Determine the (X, Y) coordinate at the center of the cell enclosing the given text.  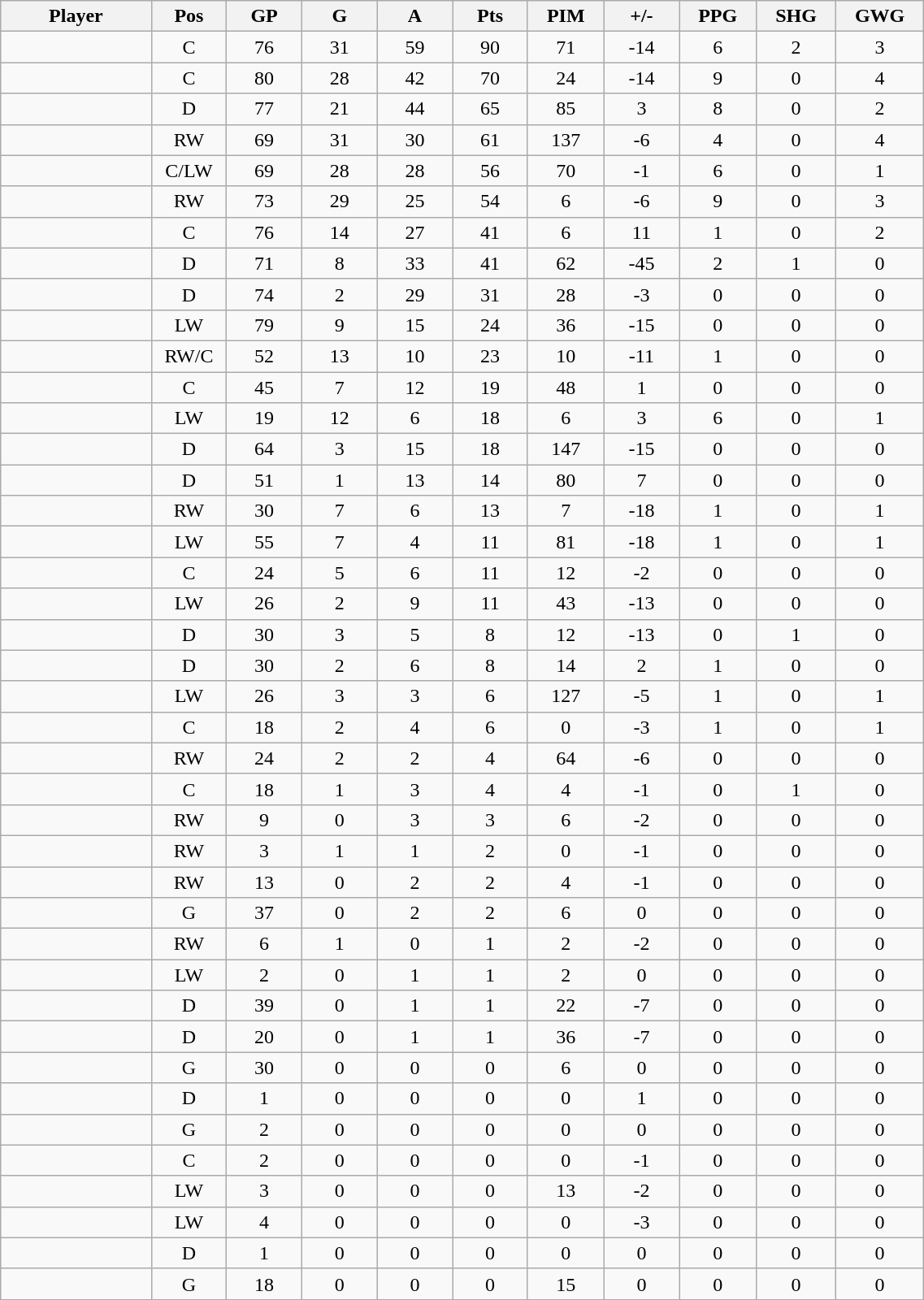
Player (76, 16)
81 (566, 542)
85 (566, 109)
C/LW (189, 171)
21 (340, 109)
73 (265, 201)
61 (491, 140)
45 (265, 388)
44 (414, 109)
33 (414, 263)
PPG (718, 16)
37 (265, 913)
56 (491, 171)
43 (566, 604)
-5 (642, 696)
22 (566, 1006)
55 (265, 542)
42 (414, 78)
90 (491, 47)
SHG (796, 16)
RW/C (189, 356)
51 (265, 480)
25 (414, 201)
A (414, 16)
Pts (491, 16)
74 (265, 294)
27 (414, 232)
59 (414, 47)
65 (491, 109)
23 (491, 356)
GWG (879, 16)
48 (566, 388)
-45 (642, 263)
GP (265, 16)
+/- (642, 16)
127 (566, 696)
62 (566, 263)
137 (566, 140)
54 (491, 201)
-11 (642, 356)
39 (265, 1006)
79 (265, 325)
52 (265, 356)
20 (265, 1037)
PIM (566, 16)
Pos (189, 16)
77 (265, 109)
147 (566, 449)
